Detect which cell encompasses the target text, then output its (X, Y) center coordinate. 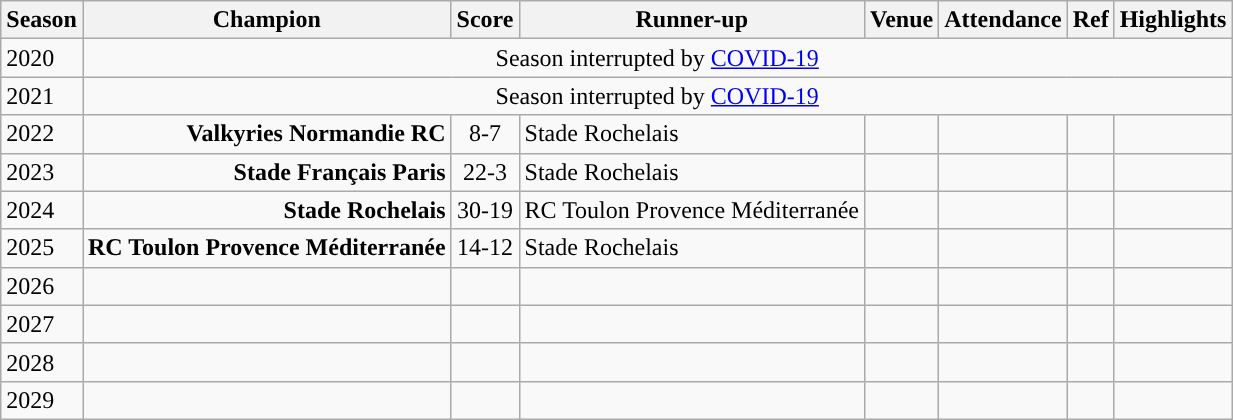
2026 (42, 286)
2024 (42, 210)
2025 (42, 248)
2022 (42, 134)
2020 (42, 58)
Highlights (1173, 20)
Attendance (1003, 20)
Champion (266, 20)
2028 (42, 362)
Ref (1090, 20)
30-19 (485, 210)
8-7 (485, 134)
2027 (42, 324)
Venue (902, 20)
Season (42, 20)
14-12 (485, 248)
Score (485, 20)
2023 (42, 172)
Runner-up (692, 20)
2029 (42, 400)
Valkyries Normandie RC (266, 134)
2021 (42, 96)
22-3 (485, 172)
Stade Français Paris (266, 172)
